Capture the cell that displays the provided text and extract its [X, Y] central coordinate. 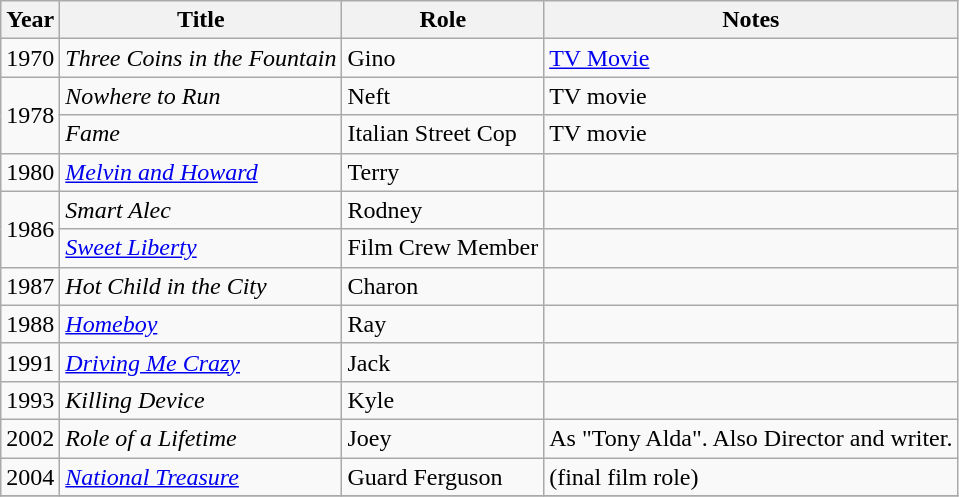
Sweet Liberty [201, 248]
Joey [443, 438]
National Treasure [201, 477]
Rodney [443, 210]
Gino [443, 58]
TV Movie [751, 58]
Kyle [443, 400]
Hot Child in the City [201, 286]
Film Crew Member [443, 248]
Jack [443, 362]
Homeboy [201, 324]
Notes [751, 20]
1978 [30, 115]
Three Coins in the Fountain [201, 58]
Driving Me Crazy [201, 362]
Fame [201, 134]
Terry [443, 172]
Guard Ferguson [443, 477]
(final film role) [751, 477]
Neft [443, 96]
Melvin and Howard [201, 172]
Role of a Lifetime [201, 438]
Killing Device [201, 400]
2004 [30, 477]
Nowhere to Run [201, 96]
2002 [30, 438]
Role [443, 20]
Charon [443, 286]
As "Tony Alda". Also Director and writer. [751, 438]
Ray [443, 324]
1970 [30, 58]
Year [30, 20]
1980 [30, 172]
1987 [30, 286]
Smart Alec [201, 210]
Title [201, 20]
1986 [30, 229]
1988 [30, 324]
Italian Street Cop [443, 134]
1991 [30, 362]
1993 [30, 400]
